Locate the cell with the specified text and output its (X, Y) center coordinate. 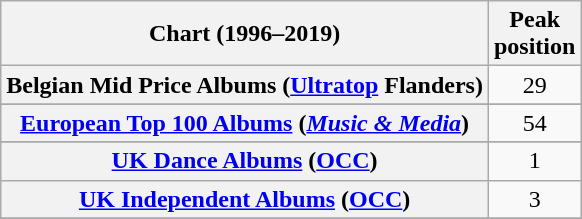
Peakposition (534, 34)
54 (534, 123)
3 (534, 199)
1 (534, 161)
Belgian Mid Price Albums (Ultratop Flanders) (245, 85)
UK Independent Albums (OCC) (245, 199)
29 (534, 85)
Chart (1996–2019) (245, 34)
European Top 100 Albums (Music & Media) (245, 123)
UK Dance Albums (OCC) (245, 161)
